From the cell containing the given text, extract its center point as [x, y] coordinate. 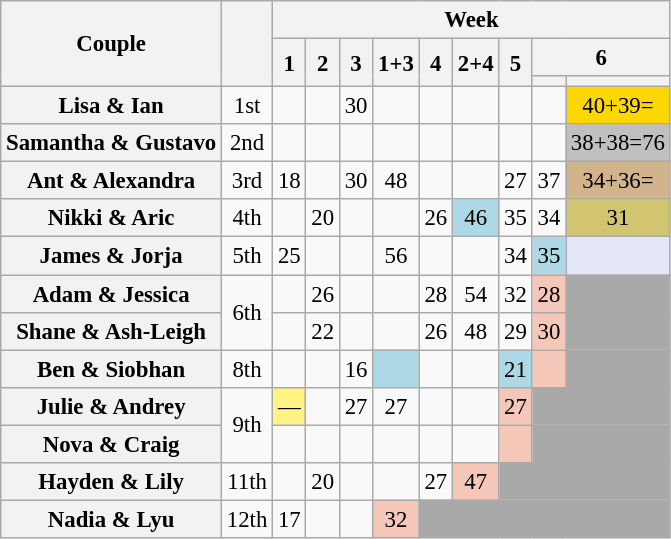
46 [475, 219]
18 [290, 181]
12th [246, 519]
16 [356, 369]
1st [246, 106]
54 [475, 294]
4th [246, 219]
56 [396, 256]
11th [246, 482]
2nd [246, 143]
37 [548, 181]
1+3 [396, 63]
James & Jorja [112, 256]
Samantha & Gustavo [112, 143]
4 [436, 63]
Adam & Jessica [112, 294]
9th [246, 424]
Ben & Siobhan [112, 369]
40+39= [618, 106]
Shane & Ash-Leigh [112, 331]
22 [322, 331]
6th [246, 312]
8th [246, 369]
2 [322, 63]
6 [601, 58]
— [290, 406]
25 [290, 256]
5 [516, 63]
Week [472, 20]
29 [516, 331]
38+38=76 [618, 143]
Hayden & Lily [112, 482]
Ant & Alexandra [112, 181]
Julie & Andrey [112, 406]
5th [246, 256]
3 [356, 63]
31 [618, 219]
Nova & Craig [112, 444]
47 [475, 482]
2+4 [475, 63]
Nikki & Aric [112, 219]
1 [290, 63]
34+36= [618, 181]
3rd [246, 181]
Nadia & Lyu [112, 519]
17 [290, 519]
Couple [112, 44]
Lisa & Ian [112, 106]
21 [516, 369]
